Detect which cell encompasses the target text, then output its (x, y) center coordinate. 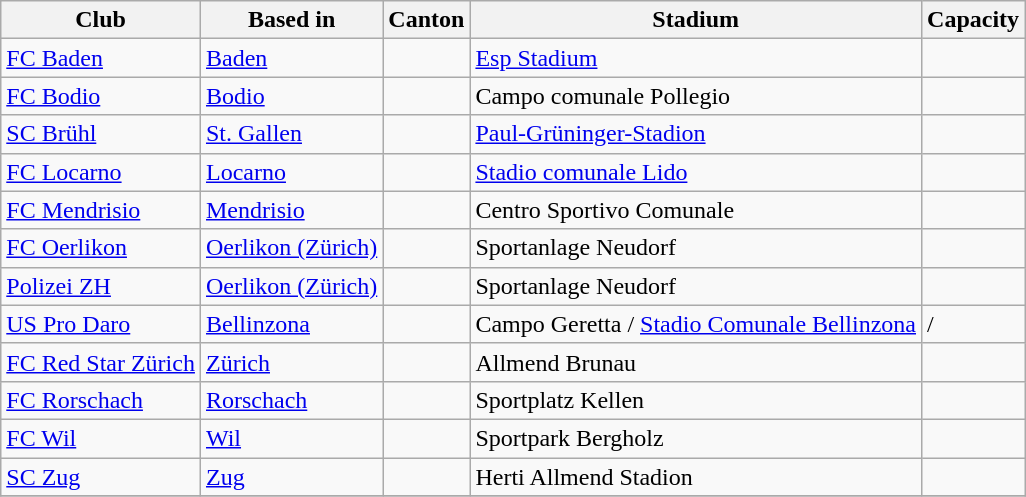
Club (101, 20)
Polizei ZH (101, 286)
Rorschach (291, 400)
Based in (291, 20)
Baden (291, 58)
Zug (291, 477)
Canton (426, 20)
US Pro Daro (101, 324)
Bodio (291, 96)
Centro Sportivo Comunale (696, 210)
Sportplatz Kellen (696, 400)
FC Locarno (101, 172)
Sportpark Bergholz (696, 438)
Campo Geretta / Stadio Comunale Bellinzona (696, 324)
Zürich (291, 362)
Herti Allmend Stadion (696, 477)
FC Mendrisio (101, 210)
FC Oerlikon (101, 248)
SC Brühl (101, 134)
/ (974, 324)
Capacity (974, 20)
FC Red Star Zürich (101, 362)
FC Wil (101, 438)
Esp Stadium (696, 58)
St. Gallen (291, 134)
Bellinzona (291, 324)
Campo comunale Pollegio (696, 96)
Wil (291, 438)
Mendrisio (291, 210)
Locarno (291, 172)
Allmend Brunau (696, 362)
Stadium (696, 20)
SC Zug (101, 477)
FC Bodio (101, 96)
Paul-Grüninger-Stadion (696, 134)
Stadio comunale Lido (696, 172)
FC Rorschach (101, 400)
FC Baden (101, 58)
